Search for the cell housing the specified text and yield its [x, y] center coordinate. 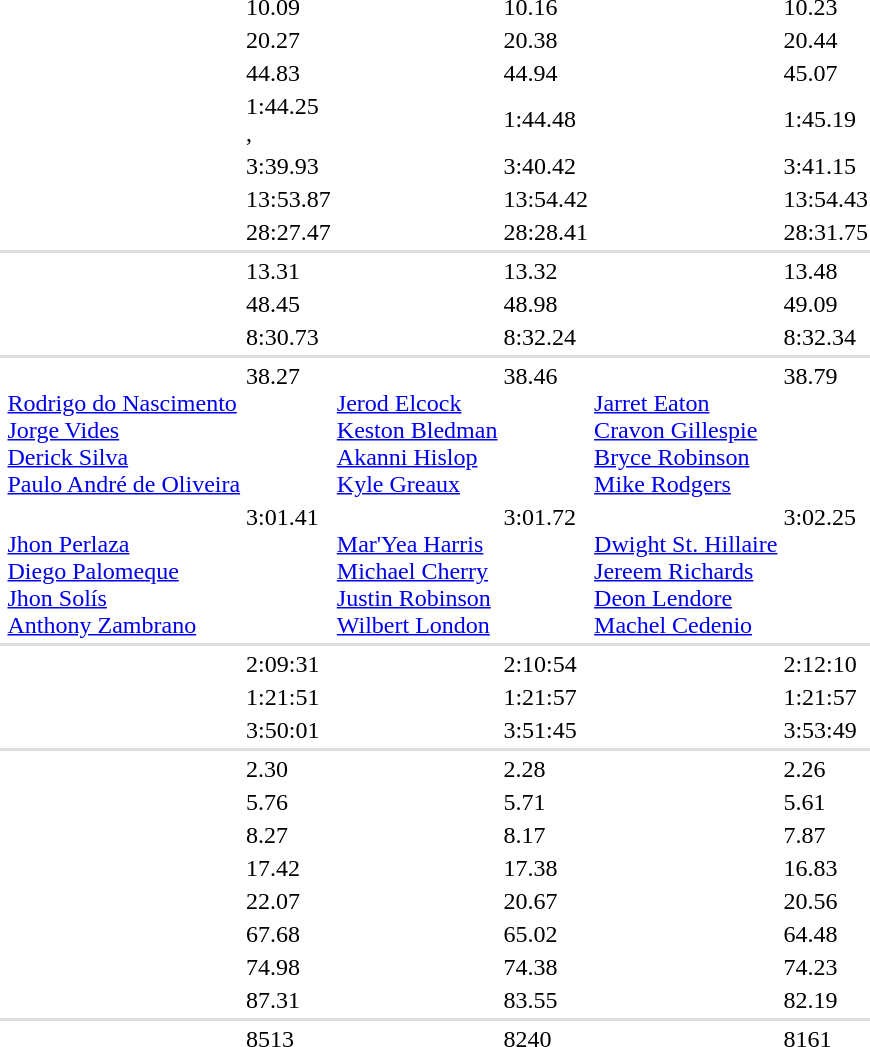
3:40.42 [546, 166]
Jarret EatonCravon GillespieBryce RobinsonMike Rodgers [686, 430]
Dwight St. HillaireJereem RichardsDeon LendoreMachel Cedenio [686, 571]
82.19 [826, 1000]
Mar'Yea HarrisMichael CherryJustin RobinsonWilbert London [417, 571]
8:30.73 [289, 337]
1:44.48 [546, 120]
3:50:01 [289, 730]
2.26 [826, 769]
44.94 [546, 73]
8.17 [546, 835]
17.42 [289, 868]
2:12:10 [826, 664]
3:51:45 [546, 730]
13.48 [826, 271]
5.71 [546, 802]
3:01.41 [289, 571]
38.46 [546, 430]
Jerod ElcockKeston BledmanAkanni HislopKyle Greaux [417, 430]
8:32.24 [546, 337]
13.32 [546, 271]
3:53:49 [826, 730]
3:41.15 [826, 166]
65.02 [546, 934]
3:01.72 [546, 571]
8.27 [289, 835]
2:10:54 [546, 664]
13.31 [289, 271]
45.07 [826, 73]
20.27 [289, 40]
28:27.47 [289, 232]
5.76 [289, 802]
2:09:31 [289, 664]
49.09 [826, 304]
3:39.93 [289, 166]
1:21:51 [289, 697]
13:54.43 [826, 199]
1:44.25, [289, 120]
7.87 [826, 835]
48.45 [289, 304]
38.27 [289, 430]
20.44 [826, 40]
17.38 [546, 868]
74.38 [546, 967]
87.31 [289, 1000]
28:28.41 [546, 232]
20.38 [546, 40]
22.07 [289, 901]
38.79 [826, 430]
Jhon PerlazaDiego PalomequeJhon SolísAnthony Zambrano [124, 571]
20.56 [826, 901]
74.23 [826, 967]
1:45.19 [826, 120]
64.48 [826, 934]
67.68 [289, 934]
2.30 [289, 769]
83.55 [546, 1000]
3:02.25 [826, 571]
48.98 [546, 304]
8:32.34 [826, 337]
44.83 [289, 73]
13:53.87 [289, 199]
5.61 [826, 802]
74.98 [289, 967]
13:54.42 [546, 199]
Rodrigo do NascimentoJorge VidesDerick SilvaPaulo André de Oliveira [124, 430]
20.67 [546, 901]
2.28 [546, 769]
16.83 [826, 868]
28:31.75 [826, 232]
